Identify which cell holds the provided text, then report its (X, Y) central coordinate. 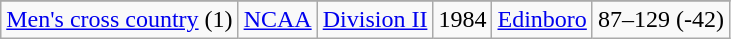
1984 (462, 20)
Division II (375, 20)
87–129 (-42) (660, 20)
NCAA (278, 20)
Edinboro (542, 20)
Men's cross country (1) (120, 20)
